Extract the (X, Y) coordinate from the center of the cell holding the provided text.  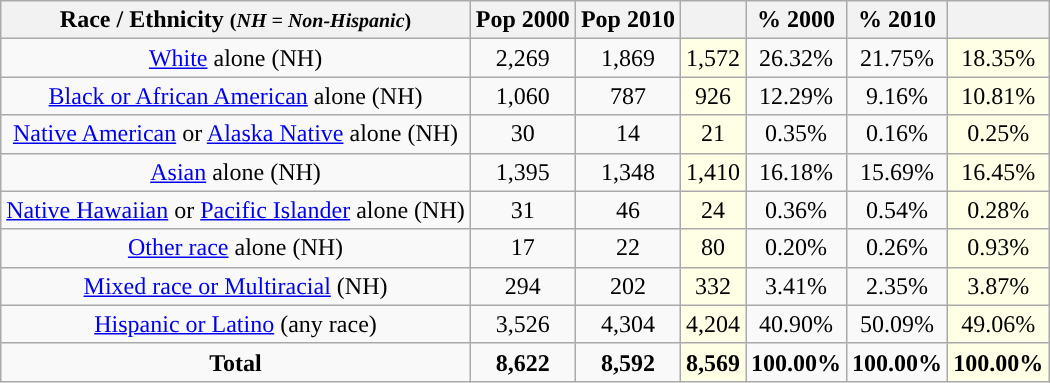
1,395 (522, 172)
Native Hawaiian or Pacific Islander alone (NH) (236, 210)
30 (522, 134)
202 (628, 286)
21.75% (898, 58)
18.35% (998, 58)
1,348 (628, 172)
26.32% (796, 58)
40.90% (796, 324)
0.36% (796, 210)
22 (628, 248)
2,269 (522, 58)
1,060 (522, 96)
16.18% (796, 172)
50.09% (898, 324)
0.25% (998, 134)
0.20% (796, 248)
3,526 (522, 324)
1,410 (712, 172)
3.87% (998, 286)
4,304 (628, 324)
80 (712, 248)
10.81% (998, 96)
Native American or Alaska Native alone (NH) (236, 134)
% 2000 (796, 20)
Pop 2000 (522, 20)
Black or African American alone (NH) (236, 96)
49.06% (998, 324)
8,622 (522, 362)
926 (712, 96)
294 (522, 286)
0.93% (998, 248)
12.29% (796, 96)
31 (522, 210)
Asian alone (NH) (236, 172)
8,592 (628, 362)
787 (628, 96)
1,869 (628, 58)
Total (236, 362)
Hispanic or Latino (any race) (236, 324)
% 2010 (898, 20)
15.69% (898, 172)
0.54% (898, 210)
White alone (NH) (236, 58)
24 (712, 210)
46 (628, 210)
Other race alone (NH) (236, 248)
16.45% (998, 172)
2.35% (898, 286)
21 (712, 134)
0.26% (898, 248)
14 (628, 134)
Pop 2010 (628, 20)
3.41% (796, 286)
0.35% (796, 134)
Mixed race or Multiracial (NH) (236, 286)
17 (522, 248)
332 (712, 286)
9.16% (898, 96)
Race / Ethnicity (NH = Non-Hispanic) (236, 20)
8,569 (712, 362)
0.28% (998, 210)
4,204 (712, 324)
0.16% (898, 134)
1,572 (712, 58)
